Identify which cell holds the provided text, then report its [X, Y] central coordinate. 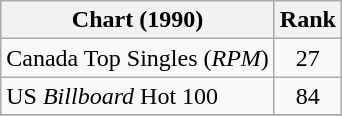
Chart (1990) [138, 20]
27 [308, 58]
US Billboard Hot 100 [138, 96]
Rank [308, 20]
84 [308, 96]
Canada Top Singles (RPM) [138, 58]
